Scan for the cell matching the given text and deliver its [X, Y] coordinate at center. 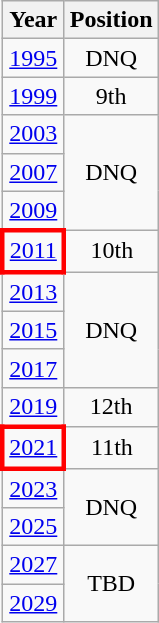
2015 [33, 330]
2007 [33, 172]
11th [111, 448]
TBD [111, 584]
1999 [33, 96]
Year [33, 20]
2017 [33, 368]
2027 [33, 565]
2021 [33, 448]
2009 [33, 211]
Position [111, 20]
12th [111, 407]
2023 [33, 488]
2011 [33, 252]
10th [111, 252]
2019 [33, 407]
1995 [33, 58]
2025 [33, 527]
2029 [33, 603]
2013 [33, 292]
2003 [33, 134]
9th [111, 96]
